Search for the cell housing the specified text and yield its (X, Y) center coordinate. 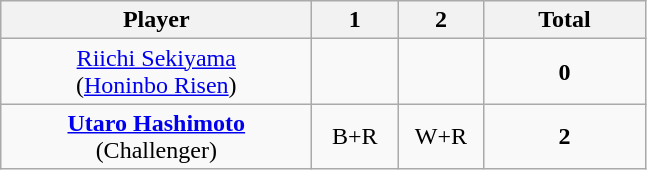
Total (564, 20)
Utaro Hashimoto(Challenger) (156, 136)
Player (156, 20)
W+R (441, 136)
0 (564, 72)
Riichi Sekiyama(Honinbo Risen) (156, 72)
1 (355, 20)
B+R (355, 136)
